Find where the given text appears and provide that cell's center as [x, y] coordinate. 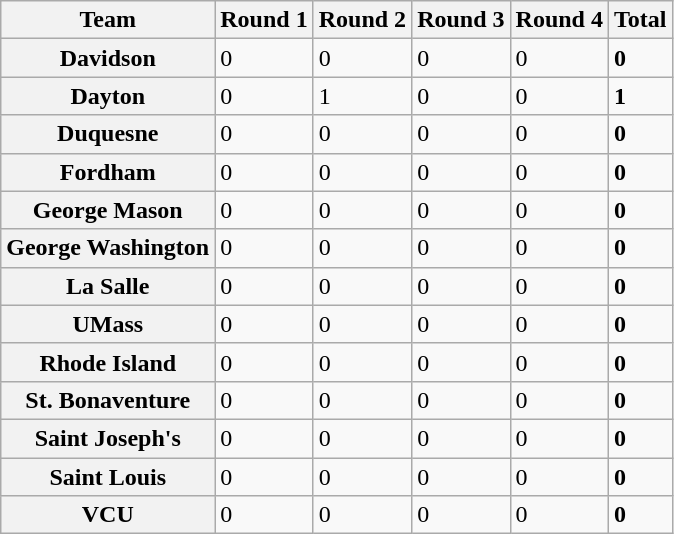
Round 1 [264, 20]
Saint Joseph's [108, 438]
UMass [108, 324]
St. Bonaventure [108, 400]
Round 4 [559, 20]
Saint Louis [108, 477]
Davidson [108, 58]
George Washington [108, 248]
Fordham [108, 172]
Total [640, 20]
Round 2 [362, 20]
Dayton [108, 96]
Round 3 [461, 20]
Rhode Island [108, 362]
La Salle [108, 286]
Team [108, 20]
Duquesne [108, 134]
VCU [108, 515]
George Mason [108, 210]
